From the cell containing the given text, extract its center point as (x, y) coordinate. 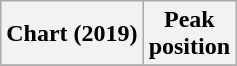
Peakposition (189, 34)
Chart (2019) (72, 34)
